For the text-containing cell, return its midpoint in [X, Y] coordinate format. 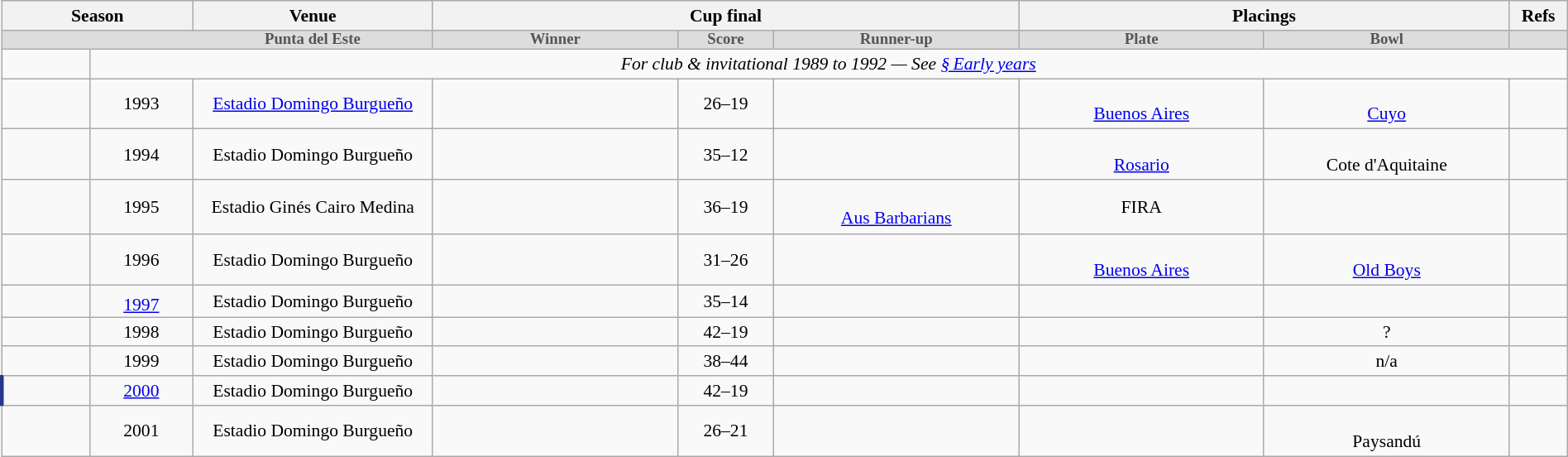
35–12 [726, 154]
FIRA [1141, 207]
Runner-up [896, 40]
Placings [1264, 16]
Aus Barbarians [896, 207]
1995 [141, 207]
Score [726, 40]
Estadio Ginés Cairo Medina [313, 207]
Cote d'Aquitaine [1386, 154]
For club & invitational 1989 to 1992 — See § Early years [829, 64]
Cuyo [1386, 104]
Venue [313, 16]
Plate [1141, 40]
Winner [556, 40]
Bowl [1386, 40]
Refs [1538, 16]
Rosario [1141, 154]
1998 [141, 332]
36–19 [726, 207]
26–21 [726, 431]
Season [98, 16]
1994 [141, 154]
26–19 [726, 104]
35–14 [726, 301]
Punta del Este [313, 40]
2001 [141, 431]
n/a [1386, 362]
Paysandú [1386, 431]
31–26 [726, 260]
? [1386, 332]
Old Boys [1386, 260]
1999 [141, 362]
1997 [141, 301]
2000 [141, 391]
1996 [141, 260]
Cup final [726, 16]
1993 [141, 104]
38–44 [726, 362]
